Capture the cell that displays the provided text and extract its (X, Y) central coordinate. 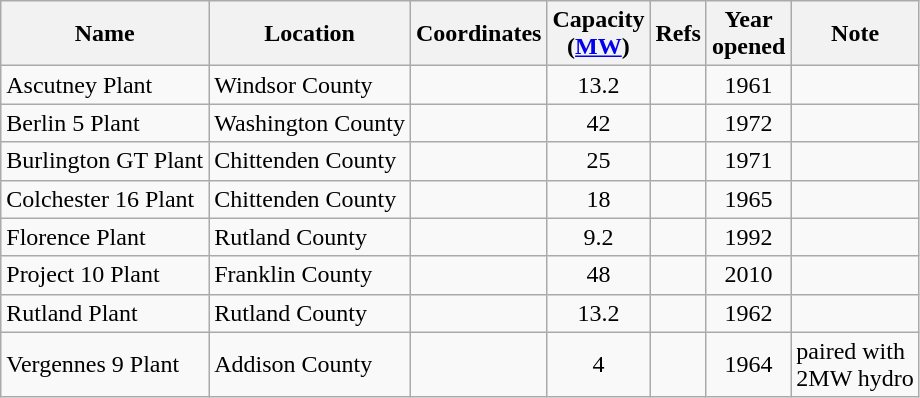
48 (598, 275)
Berlin 5 Plant (105, 123)
Washington County (310, 123)
18 (598, 199)
Name (105, 34)
Rutland Plant (105, 313)
Project 10 Plant (105, 275)
Yearopened (748, 34)
1992 (748, 237)
Location (310, 34)
42 (598, 123)
Addison County (310, 364)
9.2 (598, 237)
Ascutney Plant (105, 85)
Windsor County (310, 85)
2010 (748, 275)
1962 (748, 313)
Coordinates (479, 34)
1964 (748, 364)
1971 (748, 161)
1961 (748, 85)
4 (598, 364)
Burlington GT Plant (105, 161)
Refs (678, 34)
25 (598, 161)
Vergennes 9 Plant (105, 364)
1965 (748, 199)
Florence Plant (105, 237)
Colchester 16 Plant (105, 199)
1972 (748, 123)
Note (856, 34)
Capacity(MW) (598, 34)
Franklin County (310, 275)
paired with2MW hydro (856, 364)
